Scan for the cell matching the given text and deliver its (x, y) coordinate at center. 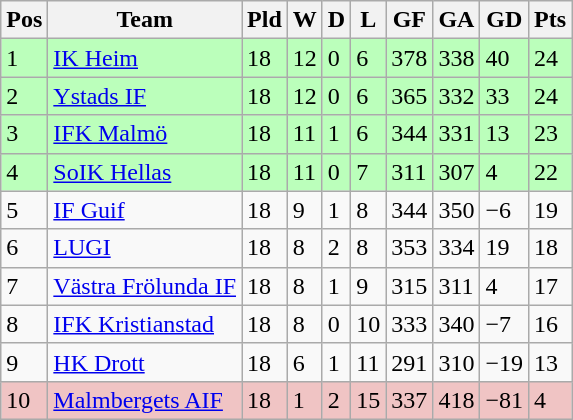
GF (410, 20)
Pos (24, 20)
17 (550, 286)
338 (456, 58)
365 (410, 96)
L (368, 20)
22 (550, 172)
−81 (504, 400)
Västra Frölunda IF (145, 286)
307 (456, 172)
337 (410, 400)
−7 (504, 324)
IK Heim (145, 58)
Malmbergets AIF (145, 400)
310 (456, 362)
D (336, 20)
333 (410, 324)
LUGI (145, 248)
378 (410, 58)
IFK Malmö (145, 134)
16 (550, 324)
GA (456, 20)
33 (504, 96)
W (304, 20)
23 (550, 134)
3 (24, 134)
HK Drott (145, 362)
40 (504, 58)
−6 (504, 210)
315 (410, 286)
Ystads IF (145, 96)
Team (145, 20)
340 (456, 324)
Pts (550, 20)
331 (456, 134)
350 (456, 210)
332 (456, 96)
353 (410, 248)
IFK Kristianstad (145, 324)
IF Guif (145, 210)
−19 (504, 362)
418 (456, 400)
SoIK Hellas (145, 172)
GD (504, 20)
15 (368, 400)
291 (410, 362)
5 (24, 210)
334 (456, 248)
Pld (265, 20)
